Identify which cell holds the provided text, then report its [X, Y] central coordinate. 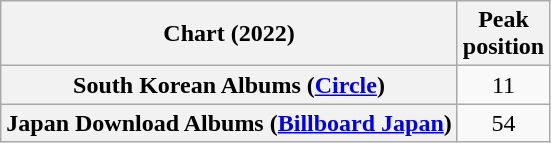
Chart (2022) [230, 34]
11 [503, 85]
Japan Download Albums (Billboard Japan) [230, 123]
Peakposition [503, 34]
South Korean Albums (Circle) [230, 85]
54 [503, 123]
